Detect which cell encompasses the target text, then output its (X, Y) center coordinate. 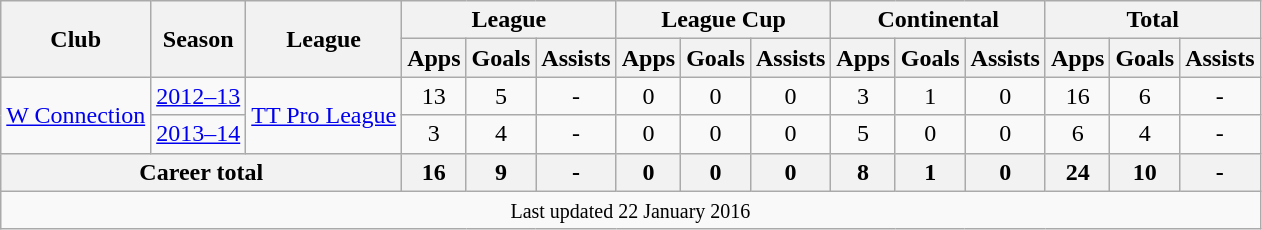
24 (1077, 172)
League Cup (724, 20)
2013–14 (198, 134)
Career total (202, 172)
TT Pro League (324, 115)
2012–13 (198, 96)
10 (1145, 172)
Club (76, 39)
Season (198, 39)
Last updated 22 January 2016 (630, 210)
9 (501, 172)
Continental (938, 20)
8 (863, 172)
W Connection (76, 115)
Total (1152, 20)
13 (434, 96)
